For the text-containing cell, return its midpoint in (x, y) coordinate format. 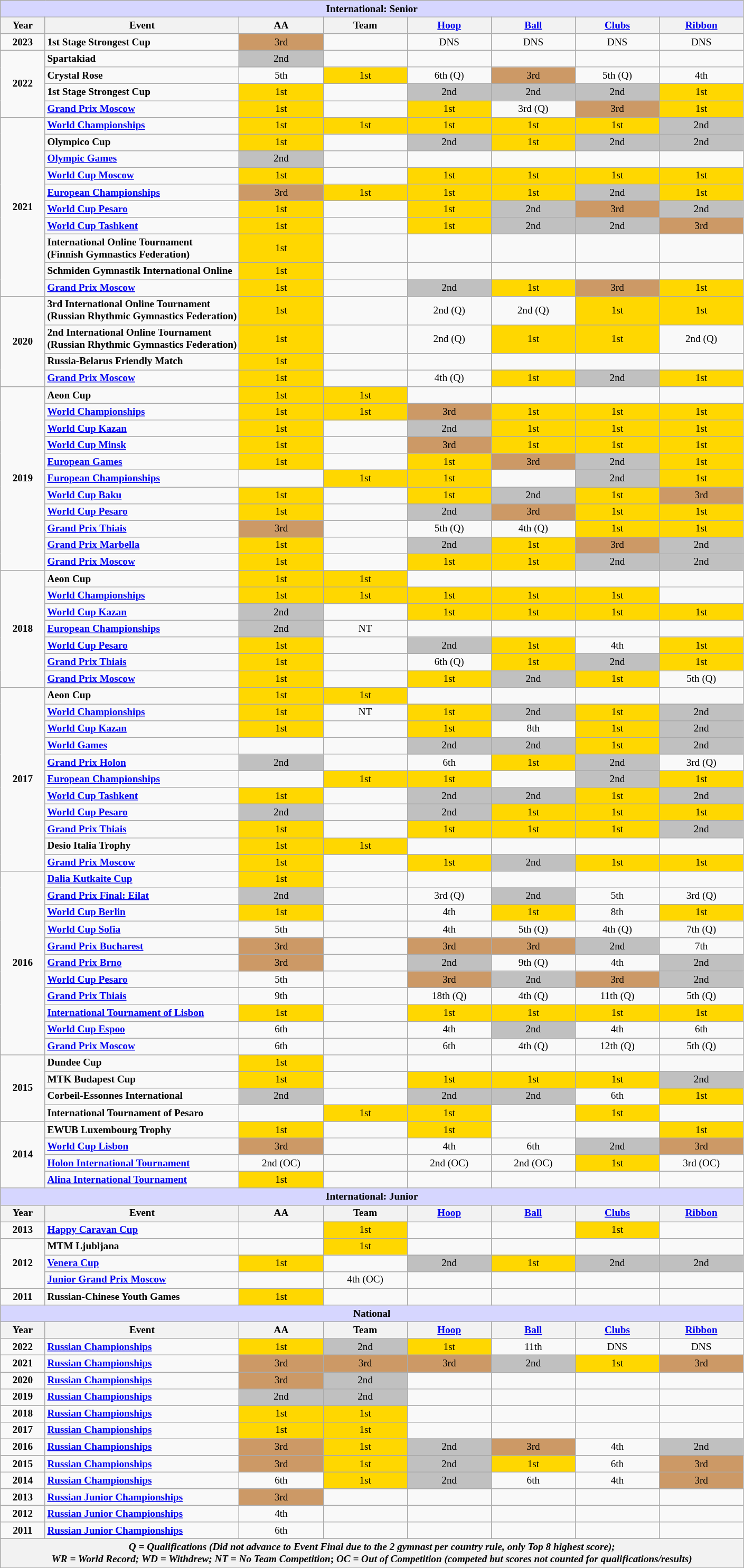
International Tournament of Pesaro (142, 1113)
Grand Prix Marbella (142, 545)
MTM Ljubljana (142, 1247)
18th (Q) (449, 996)
Happy Caravan Cup (142, 1230)
Spartakiad (142, 59)
World Games (142, 746)
Russian-Chinese Youth Games (142, 1297)
Grand Prix Bucharest (142, 946)
2023 (23, 42)
Venera Cup (142, 1263)
International Tournament of Lisbon (142, 1013)
World Cup Berlin (142, 913)
Holon International Tournament (142, 1163)
Grand Prix Brno (142, 963)
3rd International Online Tournament(Russian Rhythmic Gymnastics Federation) (142, 310)
9th (Q) (533, 963)
MTK Budapest Cup (142, 1080)
International Online Tournament(Finnish Gymnastics Federation) (142, 249)
7th (701, 946)
Crystal Rose (142, 75)
Olympico Cup (142, 142)
Olympic Games (142, 159)
Desio Italia Trophy (142, 846)
2nd International Online Tournament(Russian Rhythmic Gymnastics Federation) (142, 339)
World Cup Minsk (142, 445)
World Cup Baku (142, 495)
12th (Q) (617, 1046)
International: Junior (372, 1196)
11th (533, 1347)
4th (OC) (365, 1280)
EWUB Luxembourg Trophy (142, 1130)
International: Senior (372, 9)
Grand Prix Holon (142, 763)
9th (281, 996)
National (372, 1314)
3rd (OC) (701, 1163)
Russia-Belarus Friendly Match (142, 362)
Junior Grand Prix Moscow (142, 1280)
World Cup Lisbon (142, 1146)
European Games (142, 462)
Dalia Kutkaite Cup (142, 879)
Grand Prix Final: Eilat (142, 896)
Dundee Cup (142, 1063)
Alina International Tournament (142, 1180)
World Cup Sofia (142, 929)
World Cup Espoo (142, 1030)
World Cup Moscow (142, 176)
Corbeil-Essonnes International (142, 1096)
Schmiden Gymnastik International Online (142, 271)
7th (Q) (701, 929)
11th (Q) (617, 996)
